Return the [X, Y] coordinate for the center point of the cell that contains the specified text.  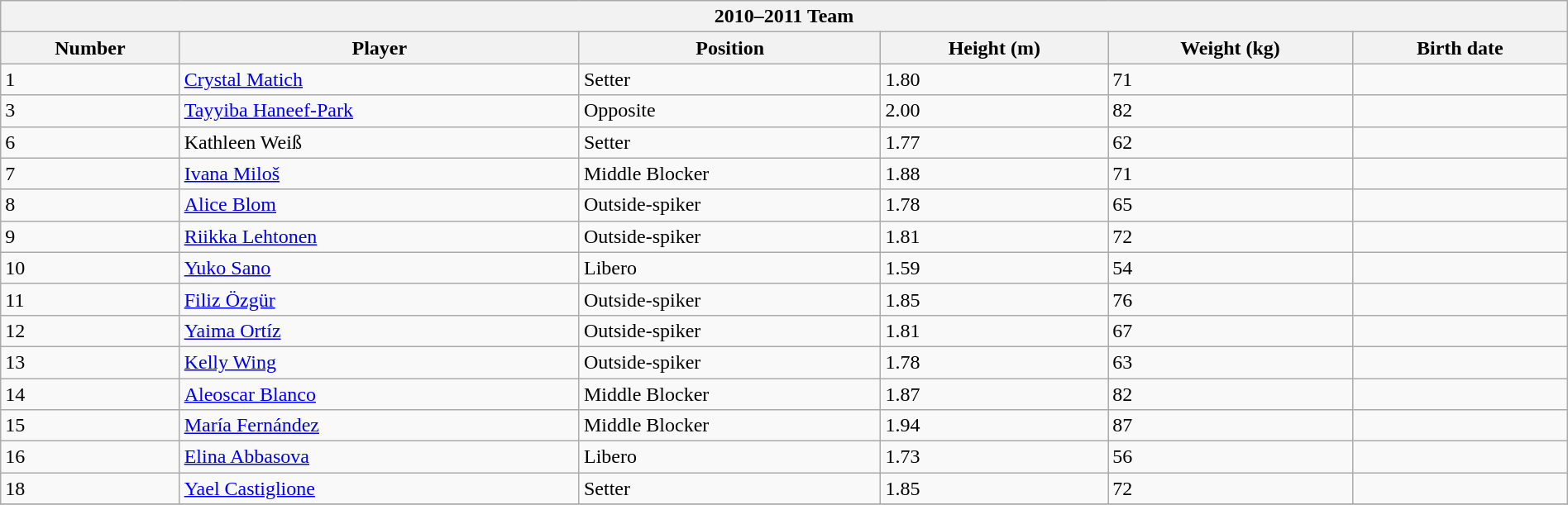
Player [379, 48]
76 [1231, 299]
Kelly Wing [379, 362]
Yaima Ortíz [379, 331]
3 [90, 111]
63 [1231, 362]
62 [1231, 142]
María Fernández [379, 426]
Kathleen Weiß [379, 142]
18 [90, 488]
67 [1231, 331]
1.59 [994, 268]
65 [1231, 205]
Tayyiba Haneef-Park [379, 111]
Number [90, 48]
1.94 [994, 426]
2.00 [994, 111]
Yuko Sano [379, 268]
Opposite [729, 111]
11 [90, 299]
1.73 [994, 457]
Weight (kg) [1231, 48]
54 [1231, 268]
Riikka Lehtonen [379, 236]
87 [1231, 426]
Crystal Matich [379, 79]
12 [90, 331]
Position [729, 48]
56 [1231, 457]
8 [90, 205]
1.77 [994, 142]
1.80 [994, 79]
Aleoscar Blanco [379, 394]
Elina Abbasova [379, 457]
7 [90, 174]
6 [90, 142]
Ivana Miloš [379, 174]
Filiz Özgür [379, 299]
1 [90, 79]
2010–2011 Team [784, 17]
13 [90, 362]
10 [90, 268]
16 [90, 457]
Height (m) [994, 48]
9 [90, 236]
1.87 [994, 394]
Alice Blom [379, 205]
Birth date [1460, 48]
14 [90, 394]
1.88 [994, 174]
15 [90, 426]
Yael Castiglione [379, 488]
